Return (X, Y) of the center of cell containing provided text 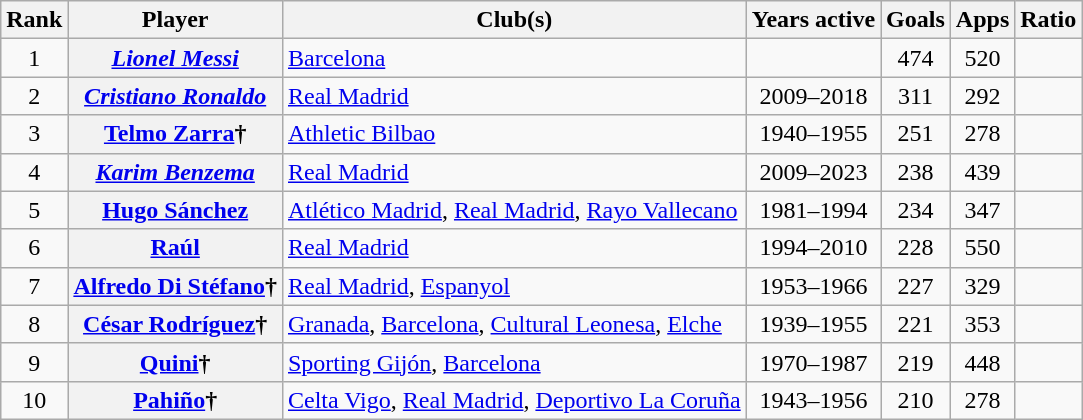
10 (34, 400)
353 (982, 324)
Atlético Madrid, Real Madrid, Rayo Vallecano (514, 210)
Pahiño† (176, 400)
228 (916, 248)
292 (982, 96)
4 (34, 172)
1994–2010 (813, 248)
1943–1956 (813, 400)
Real Madrid, Espanyol (514, 286)
448 (982, 362)
550 (982, 248)
1970–1987 (813, 362)
221 (916, 324)
3 (34, 134)
Granada, Barcelona, Cultural Leonesa, Elche (514, 324)
Celta Vigo, Real Madrid, Deportivo La Coruña (514, 400)
1981–1994 (813, 210)
234 (916, 210)
9 (34, 362)
439 (982, 172)
1953–1966 (813, 286)
8 (34, 324)
Lionel Messi (176, 58)
1939–1955 (813, 324)
Quini† (176, 362)
219 (916, 362)
Alfredo Di Stéfano† (176, 286)
Years active (813, 20)
Athletic Bilbao (514, 134)
Rank (34, 20)
César Rodríguez† (176, 324)
Raúl (176, 248)
Hugo Sánchez (176, 210)
474 (916, 58)
210 (916, 400)
347 (982, 210)
238 (916, 172)
329 (982, 286)
Player (176, 20)
251 (916, 134)
6 (34, 248)
Apps (982, 20)
311 (916, 96)
Cristiano Ronaldo (176, 96)
520 (982, 58)
227 (916, 286)
5 (34, 210)
Ratio (1048, 20)
7 (34, 286)
Telmo Zarra† (176, 134)
Club(s) (514, 20)
1 (34, 58)
Barcelona (514, 58)
2 (34, 96)
1940–1955 (813, 134)
Goals (916, 20)
2009–2018 (813, 96)
Karim Benzema (176, 172)
Sporting Gijón, Barcelona (514, 362)
2009–2023 (813, 172)
